Find where the given text appears and provide that cell's center as (X, Y) coordinate. 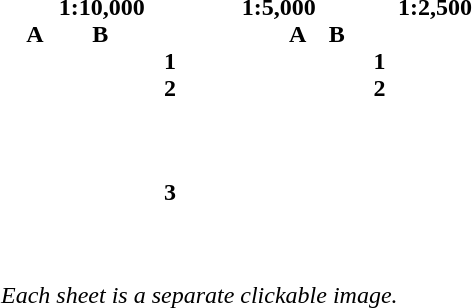
3 (168, 192)
